Return the (x, y) coordinate for the center point of the cell that contains the specified text.  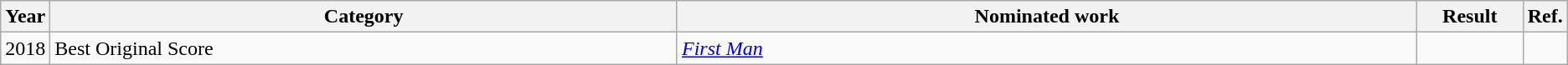
Year (25, 17)
First Man (1047, 48)
Nominated work (1047, 17)
Result (1469, 17)
Ref. (1545, 17)
Best Original Score (364, 48)
Category (364, 17)
2018 (25, 48)
